Provide the (X, Y) coordinate of the cell's center where the given text is located.  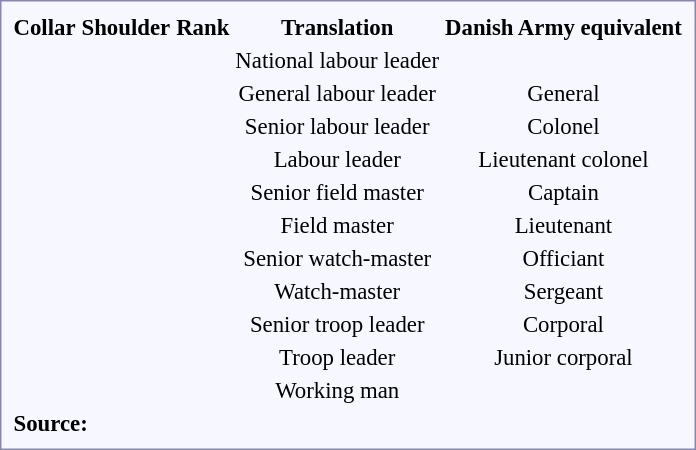
Lieutenant colonel (564, 159)
Translation (338, 27)
Field master (338, 225)
General (564, 93)
Senior field master (338, 192)
Sergeant (564, 291)
Rank (203, 27)
Lieutenant (564, 225)
Junior corporal (564, 357)
Colonel (564, 126)
Senior troop leader (338, 324)
Senior watch-master (338, 258)
Danish Army equivalent (564, 27)
Captain (564, 192)
Corporal (564, 324)
Watch-master (338, 291)
Senior labour leader (338, 126)
Working man (338, 390)
Collar (44, 27)
Officiant (564, 258)
National labour leader (338, 60)
Labour leader (338, 159)
Shoulder (126, 27)
Troop leader (338, 357)
General labour leader (338, 93)
Source: (92, 423)
